Output the [x, y] coordinate of the center of the cell containing the given text.  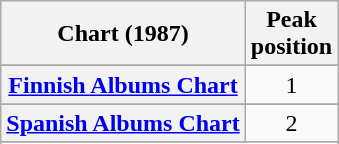
Spanish Albums Chart [123, 123]
2 [291, 123]
Chart (1987) [123, 34]
Peakposition [291, 34]
Finnish Albums Chart [123, 85]
1 [291, 85]
